Pinpoint the cell where the given text exists, returning its [X, Y] midpoint coordinate. 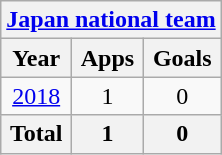
Goals [182, 58]
Japan national team [111, 20]
Apps [108, 58]
Year [36, 58]
2018 [36, 96]
Total [36, 134]
